Find where the given text appears and provide that cell's center as (X, Y) coordinate. 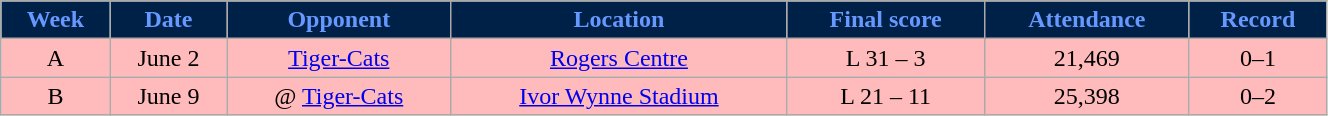
Record (1258, 20)
Opponent (339, 20)
L 21 – 11 (886, 96)
Final score (886, 20)
21,469 (1086, 58)
0–2 (1258, 96)
@ Tiger-Cats (339, 96)
Tiger-Cats (339, 58)
Rogers Centre (619, 58)
June 9 (168, 96)
A (56, 58)
25,398 (1086, 96)
Attendance (1086, 20)
Ivor Wynne Stadium (619, 96)
Location (619, 20)
Date (168, 20)
Week (56, 20)
0–1 (1258, 58)
June 2 (168, 58)
L 31 – 3 (886, 58)
B (56, 96)
